Identify which cell holds the provided text, then report its [x, y] central coordinate. 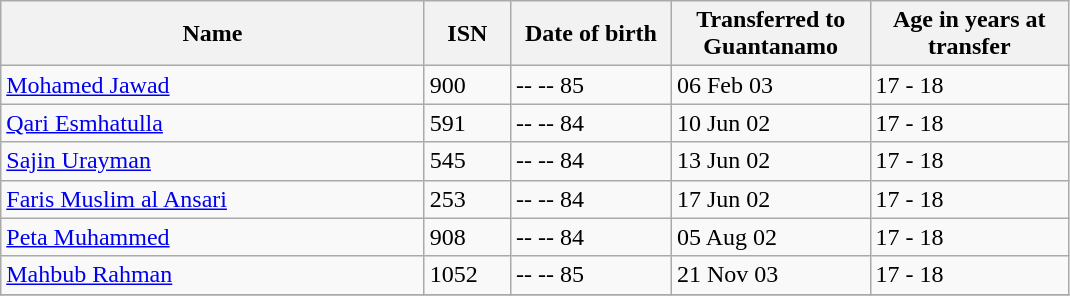
Name [213, 34]
ISN [467, 34]
05 Aug 02 [770, 237]
591 [467, 123]
545 [467, 161]
13 Jun 02 [770, 161]
Date of birth [590, 34]
06 Feb 03 [770, 85]
Qari Esmhatulla [213, 123]
Age in years at transfer [970, 34]
Peta Muhammed [213, 237]
10 Jun 02 [770, 123]
21 Nov 03 [770, 275]
Mahbub Rahman [213, 275]
Faris Muslim al Ansari [213, 199]
908 [467, 237]
253 [467, 199]
Sajin Urayman [213, 161]
Mohamed Jawad [213, 85]
17 Jun 02 [770, 199]
900 [467, 85]
Transferred to Guantanamo [770, 34]
1052 [467, 275]
